Identify which cell holds the provided text, then report its [X, Y] central coordinate. 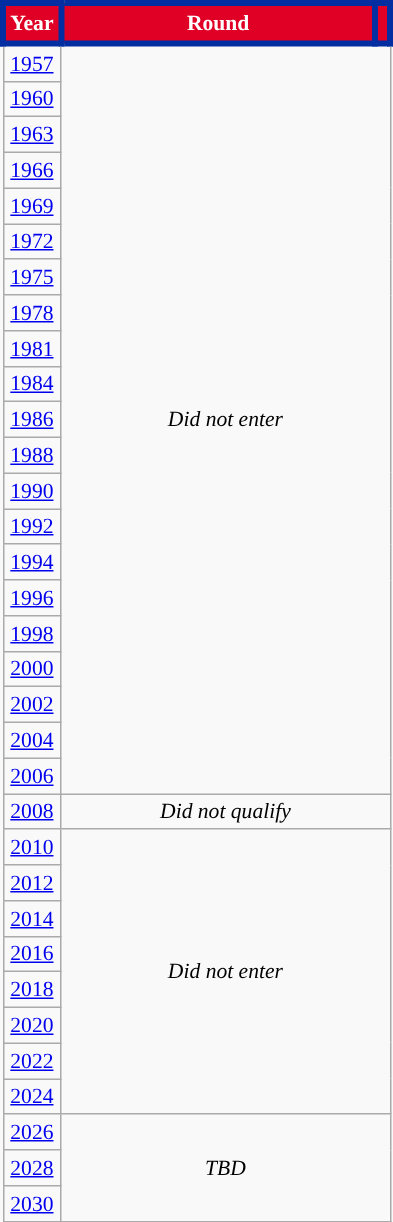
1986 [32, 420]
2006 [32, 776]
1972 [32, 242]
2024 [32, 1097]
Did not qualify [226, 812]
2012 [32, 883]
2014 [32, 919]
2002 [32, 705]
2010 [32, 848]
1992 [32, 527]
2030 [32, 1204]
1978 [32, 313]
2004 [32, 741]
1969 [32, 206]
2008 [32, 812]
1957 [32, 63]
Year [32, 23]
Round [218, 23]
1975 [32, 278]
1994 [32, 563]
2018 [32, 990]
2016 [32, 954]
1966 [32, 171]
1998 [32, 634]
1990 [32, 491]
1988 [32, 456]
2020 [32, 1026]
1960 [32, 99]
1981 [32, 349]
TBD [226, 1168]
2028 [32, 1168]
2000 [32, 669]
1963 [32, 135]
2022 [32, 1061]
1996 [32, 598]
2026 [32, 1133]
1984 [32, 384]
